From the cell containing the given text, extract its center point as [x, y] coordinate. 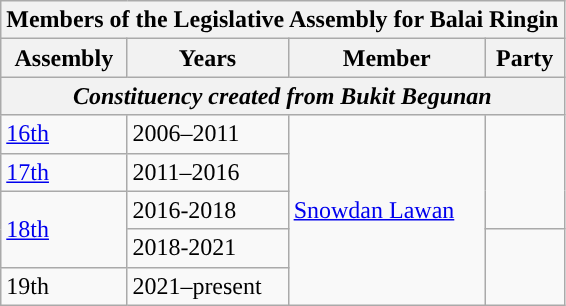
Snowdan Lawan [386, 210]
Member [386, 58]
Assembly [64, 58]
17th [64, 172]
16th [64, 134]
Years [208, 58]
2018-2021 [208, 248]
2011–2016 [208, 172]
2016-2018 [208, 210]
Members of the Legislative Assembly for Balai Ringin [282, 20]
Constituency created from Bukit Begunan [282, 96]
Party [524, 58]
2006–2011 [208, 134]
19th [64, 286]
18th [64, 229]
2021–present [208, 286]
